Determine the (X, Y) coordinate at the center of the cell enclosing the given text.  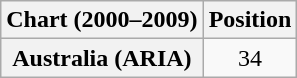
34 (250, 58)
Australia (ARIA) (102, 58)
Position (250, 20)
Chart (2000–2009) (102, 20)
